Scan for the cell matching the given text and deliver its (x, y) coordinate at center. 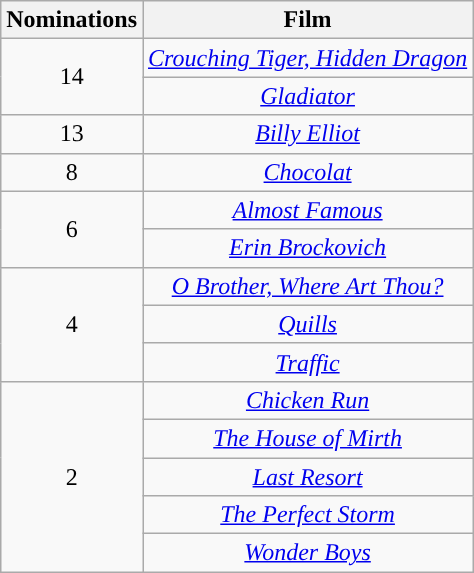
Chocolat (307, 172)
8 (72, 172)
Crouching Tiger, Hidden Dragon (307, 58)
Billy Elliot (307, 134)
Erin Brockovich (307, 248)
Film (307, 20)
The Perfect Storm (307, 515)
6 (72, 229)
Last Resort (307, 477)
The House of Mirth (307, 438)
Traffic (307, 362)
Quills (307, 324)
2 (72, 476)
Almost Famous (307, 210)
14 (72, 77)
Chicken Run (307, 400)
Wonder Boys (307, 553)
Gladiator (307, 96)
O Brother, Where Art Thou? (307, 286)
4 (72, 324)
Nominations (72, 20)
13 (72, 134)
